Capture the cell that displays the provided text and extract its (X, Y) central coordinate. 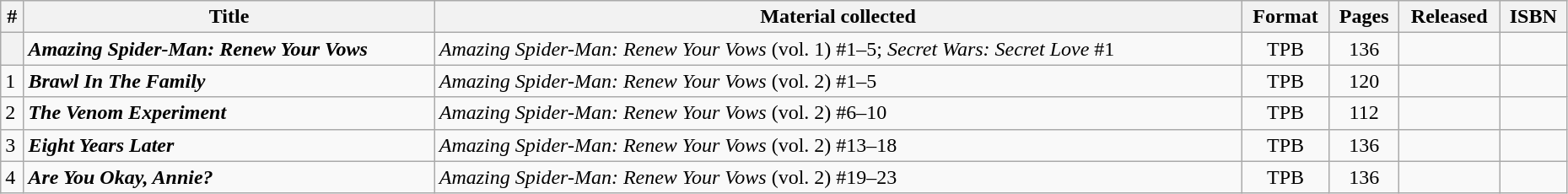
The Venom Experiment (229, 113)
Pages (1364, 17)
Brawl In The Family (229, 81)
Released (1449, 17)
3 (12, 145)
Eight Years Later (229, 145)
Amazing Spider-Man: Renew Your Vows (vol. 2) #13–18 (838, 145)
ISBN (1533, 17)
2 (12, 113)
Amazing Spider-Man: Renew Your Vows (vol. 2) #1–5 (838, 81)
Format (1285, 17)
112 (1364, 113)
Title (229, 17)
Amazing Spider-Man: Renew Your Vows (vol. 2) #6–10 (838, 113)
120 (1364, 81)
Are You Okay, Annie? (229, 177)
Amazing Spider-Man: Renew Your Vows (vol. 2) #19–23 (838, 177)
# (12, 17)
Material collected (838, 17)
4 (12, 177)
1 (12, 81)
Amazing Spider-Man: Renew Your Vows (vol. 1) #1–5; Secret Wars: Secret Love #1 (838, 49)
Amazing Spider-Man: Renew Your Vows (229, 49)
